Capture the cell that displays the provided text and extract its (x, y) central coordinate. 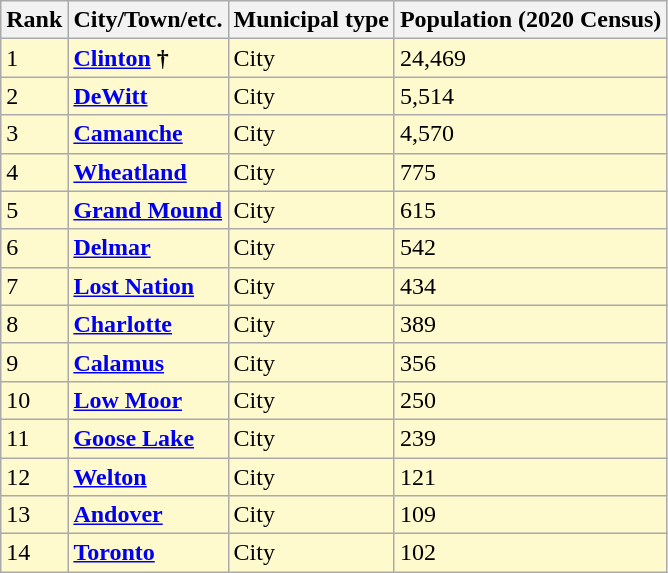
Lost Nation (148, 286)
2 (34, 96)
City/Town/etc. (148, 20)
Toronto (148, 553)
434 (530, 286)
10 (34, 400)
Andover (148, 515)
Welton (148, 477)
4 (34, 172)
109 (530, 515)
11 (34, 438)
12 (34, 477)
542 (530, 248)
Grand Mound (148, 210)
14 (34, 553)
Goose Lake (148, 438)
5 (34, 210)
Calamus (148, 362)
356 (530, 362)
5,514 (530, 96)
121 (530, 477)
Municipal type (311, 20)
9 (34, 362)
24,469 (530, 58)
Population (2020 Census) (530, 20)
8 (34, 324)
250 (530, 400)
Charlotte (148, 324)
Clinton † (148, 58)
13 (34, 515)
6 (34, 248)
3 (34, 134)
Rank (34, 20)
239 (530, 438)
7 (34, 286)
Camanche (148, 134)
4,570 (530, 134)
DeWitt (148, 96)
615 (530, 210)
Wheatland (148, 172)
389 (530, 324)
1 (34, 58)
102 (530, 553)
Low Moor (148, 400)
Delmar (148, 248)
775 (530, 172)
